Identify which cell holds the provided text, then report its (x, y) central coordinate. 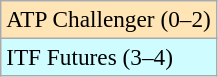
ITF Futures (3–4) (108, 57)
ATP Challenger (0–2) (108, 19)
